Capture the cell that displays the provided text and extract its [X, Y] central coordinate. 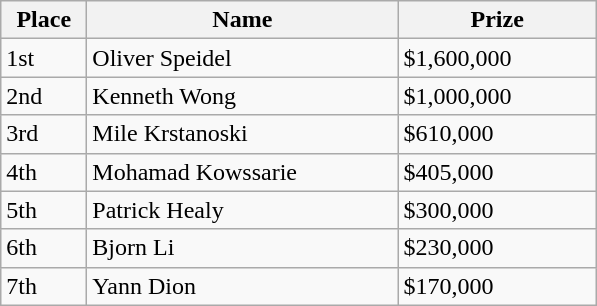
1st [44, 58]
Oliver Speidel [242, 58]
7th [44, 286]
Bjorn Li [242, 248]
Yann Dion [242, 286]
$300,000 [498, 210]
6th [44, 248]
5th [44, 210]
Patrick Healy [242, 210]
4th [44, 172]
$405,000 [498, 172]
$610,000 [498, 134]
Name [242, 20]
2nd [44, 96]
$230,000 [498, 248]
$1,600,000 [498, 58]
Place [44, 20]
Prize [498, 20]
Mohamad Kowssarie [242, 172]
Kenneth Wong [242, 96]
$1,000,000 [498, 96]
3rd [44, 134]
Mile Krstanoski [242, 134]
$170,000 [498, 286]
